Return the (X, Y) coordinate for the center point of the cell that contains the specified text.  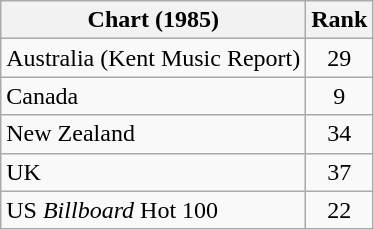
US Billboard Hot 100 (154, 210)
Chart (1985) (154, 20)
Australia (Kent Music Report) (154, 58)
9 (340, 96)
37 (340, 172)
Rank (340, 20)
New Zealand (154, 134)
Canada (154, 96)
29 (340, 58)
UK (154, 172)
22 (340, 210)
34 (340, 134)
